Output the [x, y] coordinate of the center of the cell containing the given text.  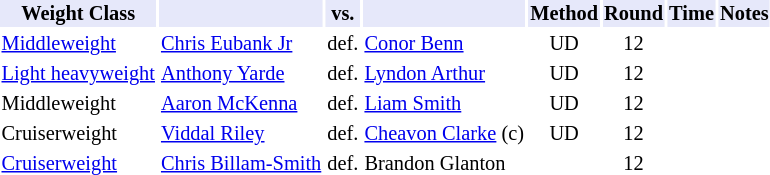
Liam Smith [444, 104]
Cheavon Clarke (c) [444, 134]
Anthony Yarde [240, 74]
vs. [343, 14]
Cruiserweight [78, 134]
Conor Benn [444, 44]
Lyndon Arthur [444, 74]
Round [634, 14]
Weight Class [78, 14]
Aaron McKenna [240, 104]
Viddal Riley [240, 134]
Notes [744, 14]
Method [564, 14]
Chris Eubank Jr [240, 44]
Light heavyweight [78, 74]
Time [692, 14]
